Scan for the cell matching the given text and deliver its [X, Y] coordinate at center. 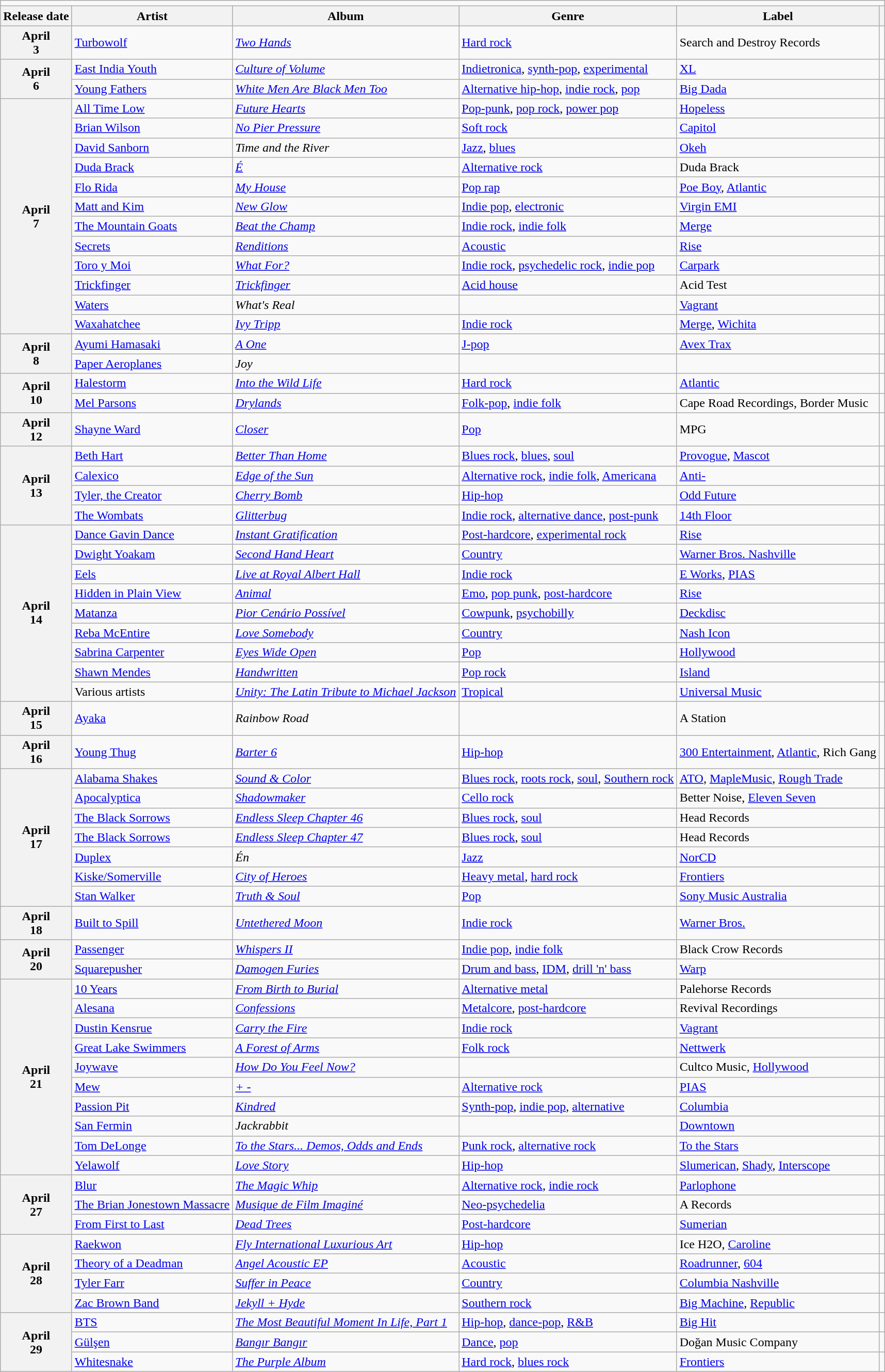
Indie pop, electronic [568, 206]
Universal Music [778, 692]
David Sanborn [152, 148]
A Records [778, 1204]
April21 [36, 1077]
Heavy metal, hard rock [568, 876]
Indietronica, synth-pop, experimental [568, 69]
Two Hands [346, 42]
Alternative metal [568, 989]
Truth & Soul [346, 896]
From Birth to Burial [346, 989]
Atlantic [778, 383]
Album [346, 16]
Columbia Nashville [778, 1283]
To the Stars... Demos, Odds and Ends [346, 1146]
Dwight Yoakam [152, 554]
New Glow [346, 206]
Reba McEntire [152, 633]
Acid house [568, 285]
Cape Road Recordings, Border Music [778, 403]
Jazz, blues [568, 148]
Poe Boy, Atlantic [778, 187]
Stan Walker [152, 896]
Edge of the Sun [346, 476]
Revival Recordings [778, 1008]
Hollywood [778, 652]
Calexico [152, 476]
Joywave [152, 1067]
J-pop [568, 344]
April29 [36, 1342]
The Purple Album [346, 1362]
Whispers II [346, 950]
What For? [346, 266]
The Most Beautiful Moment In Life, Part 1 [346, 1322]
Island [778, 672]
Animal [346, 594]
Roadrunner, 604 [778, 1264]
Warp [778, 969]
All Time Low [152, 108]
Genre [568, 16]
Dance Gavin Dance [152, 534]
Unity: The Latin Tribute to Michael Jackson [346, 692]
Merge, Wichita [778, 324]
Blues rock, roots rock, soul, Southern rock [568, 778]
Whitesnake [152, 1362]
Matt and Kim [152, 206]
Label [778, 16]
Southern rock [568, 1303]
April7 [36, 217]
+ - [346, 1087]
Downtown [778, 1126]
City of Heroes [346, 876]
Folk rock [568, 1048]
Theory of a Deadman [152, 1264]
Love Somebody [346, 633]
Odd Future [778, 495]
Blues rock, blues, soul [568, 456]
Capitol [778, 128]
April6 [36, 79]
Matanza [152, 613]
Tyler Farr [152, 1283]
Synth-pop, indie pop, alternative [568, 1106]
April16 [36, 752]
Built to Spill [152, 922]
Big Hit [778, 1322]
MPG [778, 429]
Flo Rida [152, 187]
Pop-punk, pop rock, power pop [568, 108]
Ice H2O, Caroline [778, 1244]
Cello rock [568, 798]
Better Noise, Eleven Seven [778, 798]
Shawn Mendes [152, 672]
What's Real [346, 305]
Alternative rock, indie folk, Americana [568, 476]
É [346, 167]
ATO, MapleMusic, Rough Trade [778, 778]
East India Youth [152, 69]
Cultco Music, Hollywood [778, 1067]
Angel Acoustic EP [346, 1264]
April20 [36, 959]
Columbia [778, 1106]
Én [346, 857]
Shadowmaker [346, 798]
Warner Bros. [778, 922]
Drylands [346, 403]
A Station [778, 718]
Tyler, the Creator [152, 495]
Instant Gratification [346, 534]
Search and Destroy Records [778, 42]
Closer [346, 429]
Hip-hop, dance-pop, R&B [568, 1322]
Untethered Moon [346, 922]
Future Hearts [346, 108]
April27 [36, 1204]
Alesana [152, 1008]
Sumerian [778, 1224]
Brian Wilson [152, 128]
Endless Sleep Chapter 47 [346, 837]
Ayumi Hamasaki [152, 344]
Waters [152, 305]
Dead Trees [346, 1224]
Avex Trax [778, 344]
Culture of Volume [346, 69]
Various artists [152, 692]
Big Dada [778, 89]
Young Fathers [152, 89]
Toro y Moi [152, 266]
Merge [778, 226]
To the Stars [778, 1146]
Young Thug [152, 752]
Tropical [568, 692]
Renditions [346, 246]
Indie pop, indie folk [568, 950]
April13 [36, 485]
Alternative hip-hop, indie rock, pop [568, 89]
Pop rock [568, 672]
Alabama Shakes [152, 778]
Big Machine, Republic [778, 1303]
Pior Cenário Possível [346, 613]
Gülşen [152, 1342]
Ivy Tripp [346, 324]
Confessions [346, 1008]
No Pier Pressure [346, 128]
Ayaka [152, 718]
Apocalyptica [152, 798]
April28 [36, 1273]
Passenger [152, 950]
NorCD [778, 857]
April3 [36, 42]
Eels [152, 574]
Sony Music Australia [778, 896]
Sabrina Carpenter [152, 652]
Carpark [778, 266]
10 Years [152, 989]
Palehorse Records [778, 989]
Warner Bros. Nashville [778, 554]
300 Entertainment, Atlantic, Rich Gang [778, 752]
Hopeless [778, 108]
Alternative rock, indie rock [568, 1185]
Paper Aeroplanes [152, 364]
E Works, PIAS [778, 574]
Love Story [346, 1165]
Musique de Film Imaginé [346, 1204]
April10 [36, 393]
Duplex [152, 857]
Sound & Color [346, 778]
Halestorm [152, 383]
April15 [36, 718]
Indie rock, alternative dance, post-punk [568, 515]
April17 [36, 837]
Hidden in Plain View [152, 594]
Rainbow Road [346, 718]
Post-hardcore, experimental rock [568, 534]
Slumerican, Shady, Interscope [778, 1165]
Drum and bass, IDM, drill 'n' bass [568, 969]
White Men Are Black Men Too [346, 89]
BTS [152, 1322]
Beat the Champ [346, 226]
Mel Parsons [152, 403]
14th Floor [778, 515]
Nash Icon [778, 633]
Hard rock, blues rock [568, 1362]
Suffer in Peace [346, 1283]
Parlophone [778, 1185]
Turbowolf [152, 42]
Better Than Home [346, 456]
A One [346, 344]
Shayne Ward [152, 429]
Soft rock [568, 128]
Passion Pit [152, 1106]
Eyes Wide Open [346, 652]
Release date [36, 16]
San Fermin [152, 1126]
Beth Hart [152, 456]
How Do You Feel Now? [346, 1067]
Jekyll + Hyde [346, 1303]
Deckdisc [778, 613]
Joy [346, 364]
Jackrabbit [346, 1126]
Yelawolf [152, 1165]
Zac Brown Band [152, 1303]
Bangır Bangır [346, 1342]
From First to Last [152, 1224]
Dustin Kensrue [152, 1028]
Virgin EMI [778, 206]
Cherry Bomb [346, 495]
Tom DeLonge [152, 1146]
The Mountain Goats [152, 226]
Great Lake Swimmers [152, 1048]
Folk-pop, indie folk [568, 403]
Kindred [346, 1106]
April14 [36, 613]
A Forest of Arms [346, 1048]
My House [346, 187]
Okeh [778, 148]
Mew [152, 1087]
Doğan Music Company [778, 1342]
Carry the Fire [346, 1028]
April18 [36, 922]
Blur [152, 1185]
Nettwerk [778, 1048]
Pop rap [568, 187]
The Wombats [152, 515]
Neo-psychedelia [568, 1204]
Jazz [568, 857]
Second Hand Heart [346, 554]
April12 [36, 429]
Punk rock, alternative rock [568, 1146]
Provogue, Mascot [778, 456]
Raekwon [152, 1244]
Squarepusher [152, 969]
The Magic Whip [346, 1185]
Fly International Luxurious Art [346, 1244]
Black Crow Records [778, 950]
Post-hardcore [568, 1224]
Kiske/Somerville [152, 876]
Secrets [152, 246]
Handwritten [346, 672]
Into the Wild Life [346, 383]
Glitterbug [346, 515]
Damogen Furies [346, 969]
Dance, pop [568, 1342]
Acid Test [778, 285]
Barter 6 [346, 752]
Indie rock, indie folk [568, 226]
Endless Sleep Chapter 46 [346, 818]
Waxahatchee [152, 324]
PIAS [778, 1087]
Live at Royal Albert Hall [346, 574]
Metalcore, post-hardcore [568, 1008]
The Brian Jonestown Massacre [152, 1204]
Time and the River [346, 148]
Artist [152, 16]
Indie rock, psychedelic rock, indie pop [568, 266]
Cowpunk, psychobilly [568, 613]
Anti- [778, 476]
April8 [36, 354]
Emo, pop punk, post-hardcore [568, 594]
XL [778, 69]
